Capture the cell that displays the provided text and extract its (x, y) central coordinate. 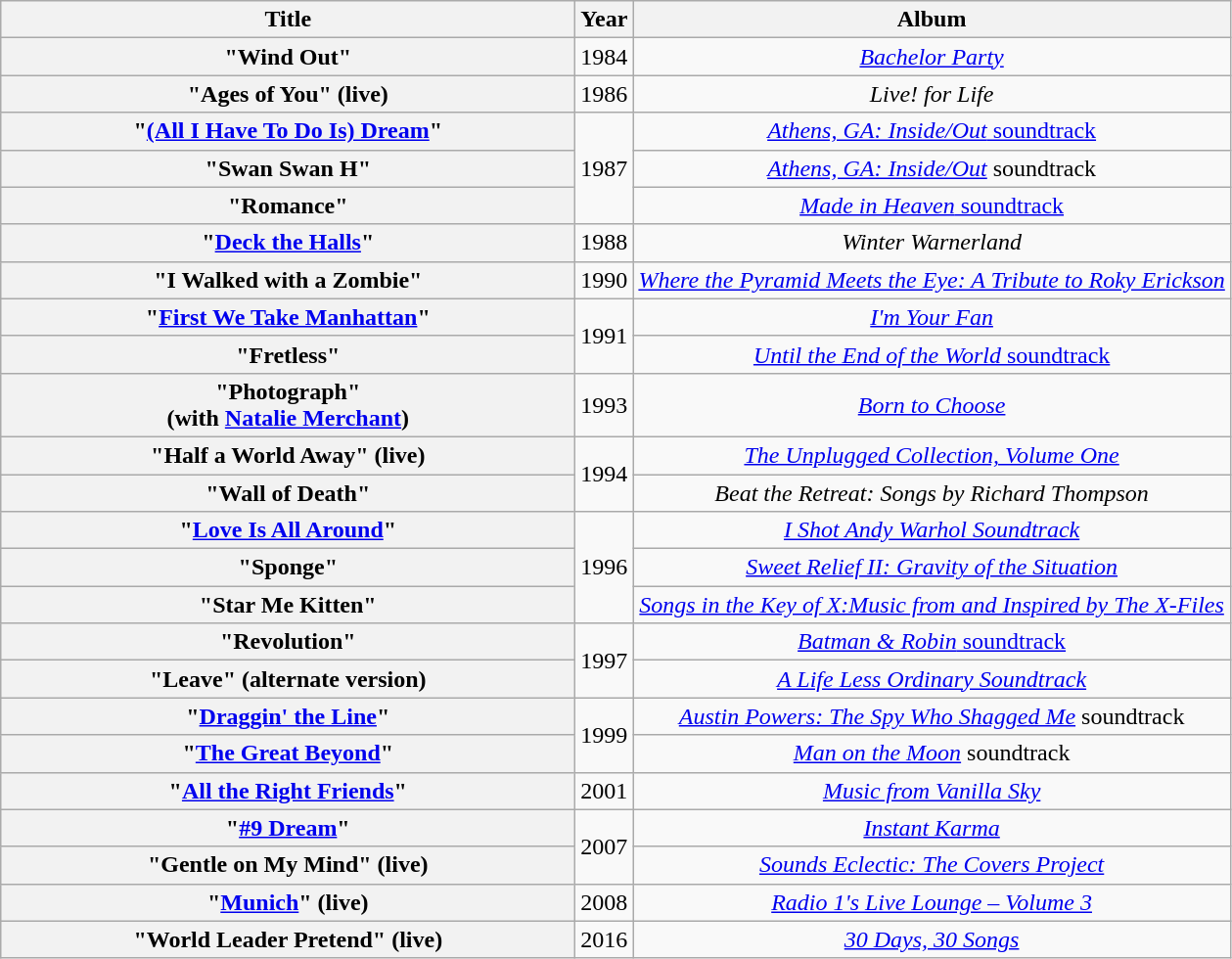
Album (932, 20)
Sweet Relief II: Gravity of the Situation (932, 568)
I'm Your Fan (932, 317)
2007 (605, 846)
1986 (605, 94)
"Swan Swan H" (288, 168)
"Photograph"(with Natalie Merchant) (288, 405)
"Half a World Away" (live) (288, 455)
Made in Heaven soundtrack (932, 205)
"Love Is All Around" (288, 530)
Man on the Moon soundtrack (932, 753)
"Deck the Halls" (288, 243)
Austin Powers: The Spy Who Shagged Me soundtrack (932, 716)
2016 (605, 939)
Instant Karma (932, 828)
1984 (605, 57)
"Wall of Death" (288, 492)
"First We Take Manhattan" (288, 317)
Title (288, 20)
Music from Vanilla Sky (932, 791)
Winter Warnerland (932, 243)
2008 (605, 902)
Where the Pyramid Meets the Eye: A Tribute to Roky Erickson (932, 280)
1997 (605, 661)
1991 (605, 336)
"Sponge" (288, 568)
1999 (605, 735)
1987 (605, 168)
1988 (605, 243)
"Ages of You" (live) (288, 94)
1994 (605, 474)
Sounds Eclectic: The Covers Project (932, 865)
Live! for Life (932, 94)
Beat the Retreat: Songs by Richard Thompson (932, 492)
"Munich" (live) (288, 902)
1990 (605, 280)
Radio 1's Live Lounge – Volume 3 (932, 902)
"I Walked with a Zombie" (288, 280)
"All the Right Friends" (288, 791)
Year (605, 20)
2001 (605, 791)
"#9 Dream" (288, 828)
A Life Less Ordinary Soundtrack (932, 679)
1993 (605, 405)
30 Days, 30 Songs (932, 939)
"Star Me Kitten" (288, 605)
"(All I Have To Do Is) Dream" (288, 131)
1996 (605, 568)
"Romance" (288, 205)
"Draggin' the Line" (288, 716)
"World Leader Pretend" (live) (288, 939)
"Leave" (alternate version) (288, 679)
Songs in the Key of X:Music from and Inspired by The X-Files (932, 605)
"Revolution" (288, 642)
"The Great Beyond" (288, 753)
Batman & Robin soundtrack (932, 642)
Bachelor Party (932, 57)
"Wind Out" (288, 57)
I Shot Andy Warhol Soundtrack (932, 530)
The Unplugged Collection, Volume One (932, 455)
Born to Choose (932, 405)
Until the End of the World soundtrack (932, 354)
"Fretless" (288, 354)
"Gentle on My Mind" (live) (288, 865)
